Output the [x, y] coordinate of the center of the cell containing the given text.  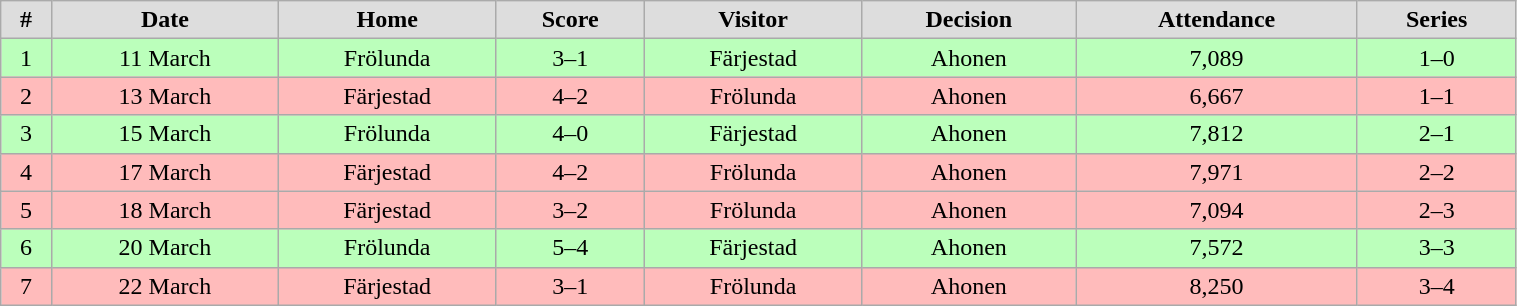
3–2 [570, 210]
1–0 [1436, 58]
7,089 [1216, 58]
8,250 [1216, 286]
7,094 [1216, 210]
6,667 [1216, 96]
11 March [164, 58]
Score [570, 20]
3 [26, 134]
1 [26, 58]
Decision [969, 20]
6 [26, 248]
5–4 [570, 248]
7,971 [1216, 172]
2–2 [1436, 172]
2–3 [1436, 210]
2–1 [1436, 134]
3–3 [1436, 248]
13 March [164, 96]
5 [26, 210]
4 [26, 172]
22 March [164, 286]
Attendance [1216, 20]
1–1 [1436, 96]
17 March [164, 172]
4–0 [570, 134]
7,572 [1216, 248]
Home [388, 20]
15 March [164, 134]
7,812 [1216, 134]
20 March [164, 248]
Series [1436, 20]
# [26, 20]
18 March [164, 210]
2 [26, 96]
Date [164, 20]
3–4 [1436, 286]
7 [26, 286]
Visitor [754, 20]
